Determine the [x, y] coordinate at the center of the cell enclosing the given text.  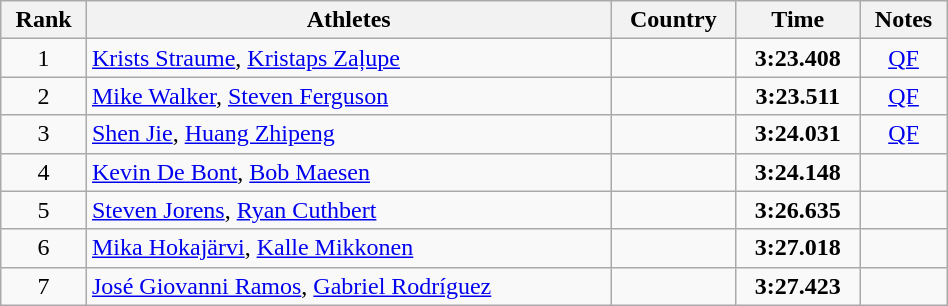
6 [44, 248]
Time [798, 20]
3:27.018 [798, 248]
Athletes [348, 20]
Steven Jorens, Ryan Cuthbert [348, 210]
5 [44, 210]
3 [44, 134]
José Giovanni Ramos, Gabriel Rodríguez [348, 286]
3:26.635 [798, 210]
3:23.408 [798, 58]
7 [44, 286]
Krists Straume, Kristaps Zaļupe [348, 58]
3:24.031 [798, 134]
2 [44, 96]
Country [674, 20]
4 [44, 172]
Kevin De Bont, Bob Maesen [348, 172]
3:23.511 [798, 96]
Shen Jie, Huang Zhipeng [348, 134]
Mike Walker, Steven Ferguson [348, 96]
3:27.423 [798, 286]
Notes [904, 20]
3:24.148 [798, 172]
Mika Hokajärvi, Kalle Mikkonen [348, 248]
Rank [44, 20]
1 [44, 58]
